Extract the (x, y) coordinate from the center of the cell holding the provided text.  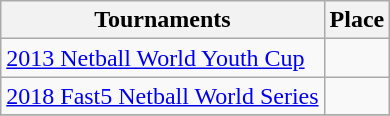
2018 Fast5 Netball World Series (162, 96)
Tournaments (162, 20)
Place (357, 20)
2013 Netball World Youth Cup (162, 58)
